Detect which cell encompasses the target text, then output its (x, y) center coordinate. 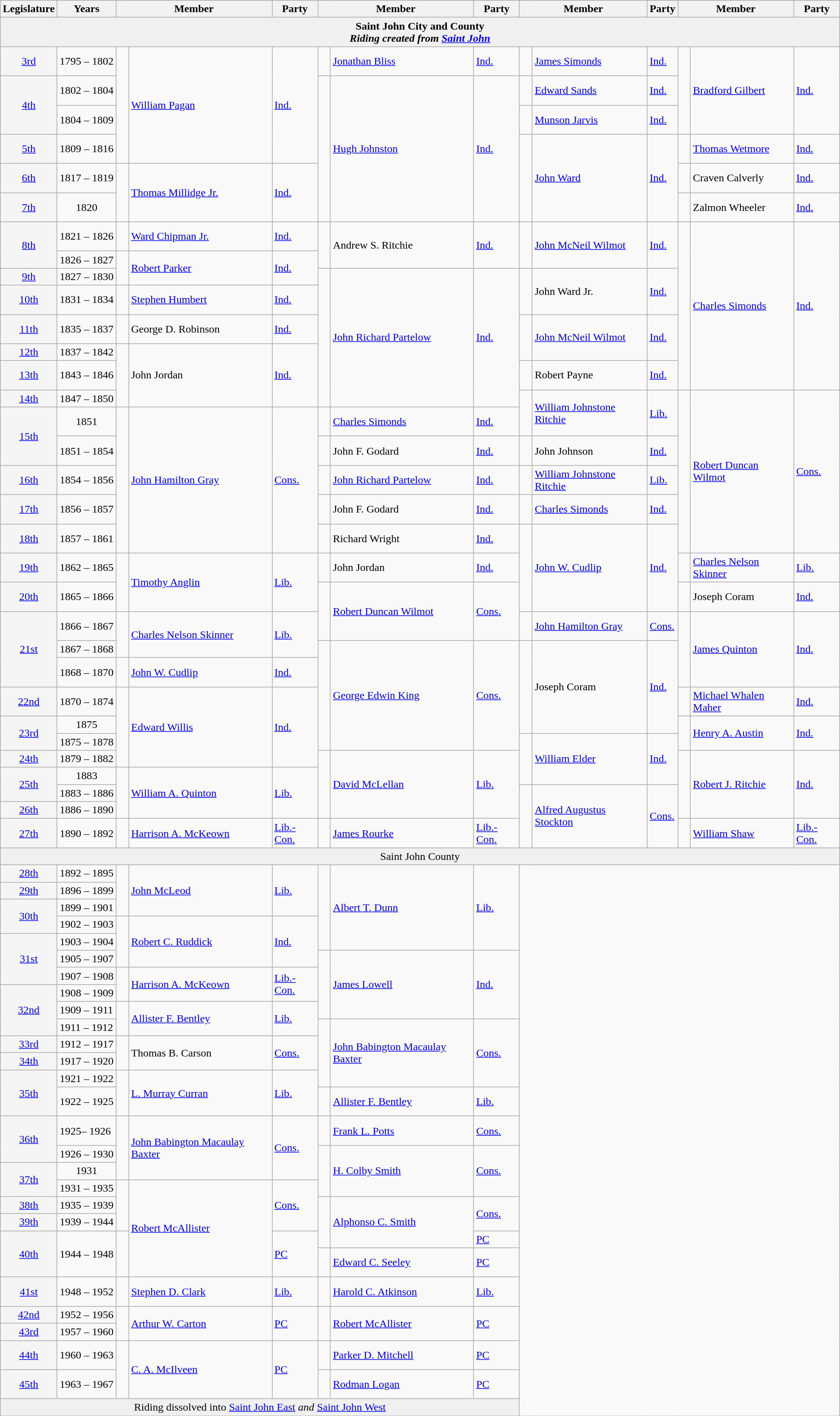
1911 – 1912 (86, 1027)
35th (29, 1093)
1899 – 1901 (86, 907)
5th (29, 149)
31st (29, 959)
23rd (29, 733)
1912 – 1917 (86, 1044)
16th (29, 480)
Richard Wright (402, 539)
Robert Parker (200, 268)
1926 – 1930 (86, 1154)
1851 – 1854 (86, 451)
39th (29, 1222)
12th (29, 352)
1831 – 1834 (86, 300)
32nd (29, 1010)
Frank L. Potts (402, 1131)
1856 – 1857 (86, 509)
17th (29, 509)
1802 – 1804 (86, 91)
25th (29, 785)
1870 – 1874 (86, 701)
Harold C. Atkinson (402, 1292)
34th (29, 1061)
George Edwin King (402, 695)
John McLeod (200, 890)
William Elder (590, 759)
Andrew S. Ritchie (402, 245)
22nd (29, 701)
28th (29, 873)
1931 – 1935 (86, 1188)
15th (29, 436)
30th (29, 916)
Robert J. Ritchie (742, 785)
Edward Willis (200, 727)
9th (29, 276)
1847 – 1850 (86, 399)
1883 (86, 776)
1883 – 1886 (86, 793)
L. Murray Curran (200, 1093)
7th (29, 207)
45th (29, 1384)
10th (29, 300)
Timothy Anglin (200, 582)
13th (29, 375)
3rd (29, 61)
27th (29, 833)
1890 – 1892 (86, 833)
1907 – 1908 (86, 976)
Saint John County (420, 856)
Edward Sands (590, 91)
1963 – 1967 (86, 1384)
1817 – 1819 (86, 178)
1931 (86, 1171)
43rd (29, 1332)
1879 – 1882 (86, 759)
1921 – 1922 (86, 1078)
Munson Jarvis (590, 119)
John Ward Jr. (590, 291)
1935 – 1939 (86, 1205)
38th (29, 1205)
Thomas B. Carson (200, 1053)
1854 – 1856 (86, 480)
1804 – 1809 (86, 119)
1862 – 1865 (86, 567)
6th (29, 178)
42nd (29, 1315)
George D. Robinson (200, 329)
1902 – 1903 (86, 925)
1821 – 1826 (86, 236)
William A. Quinton (200, 793)
1875 (86, 724)
14th (29, 399)
40th (29, 1254)
Henry A. Austin (742, 733)
C. A. McIlveen (200, 1369)
James Lowell (402, 984)
1905 – 1907 (86, 959)
Legislature (29, 9)
1939 – 1944 (86, 1222)
1952 – 1956 (86, 1315)
H. Colby Smith (402, 1171)
1917 – 1920 (86, 1061)
33rd (29, 1044)
24th (29, 759)
Stephen D. Clark (200, 1292)
1925– 1926 (86, 1131)
Alfred Augustus Stockton (590, 816)
1835 – 1837 (86, 329)
James Simonds (590, 61)
Michael Whalen Maher (742, 701)
1909 – 1911 (86, 1010)
19th (29, 567)
1827 – 1830 (86, 276)
1843 – 1846 (86, 375)
Robert C. Ruddick (200, 942)
1851 (86, 422)
1868 – 1870 (86, 672)
1837 – 1842 (86, 352)
26th (29, 810)
William Shaw (742, 833)
1922 – 1925 (86, 1101)
Stephen Humbert (200, 300)
21st (29, 649)
1908 – 1909 (86, 993)
1886 – 1890 (86, 810)
James Rourke (402, 833)
Albert T. Dunn (402, 907)
Jonathan Bliss (402, 61)
1960 – 1963 (86, 1355)
37th (29, 1179)
1903 – 1904 (86, 942)
Alphonso C. Smith (402, 1222)
John Ward (590, 178)
1820 (86, 207)
Thomas Millidge Jr. (200, 193)
Craven Calverly (742, 178)
1948 – 1952 (86, 1292)
William Pagan (200, 105)
Robert Payne (590, 375)
Bradford Gilbert (742, 91)
1957 – 1960 (86, 1332)
1795 – 1802 (86, 61)
1944 – 1948 (86, 1254)
Riding dissolved into Saint John East and Saint John West (260, 1407)
1875 – 1878 (86, 742)
1826 – 1827 (86, 259)
1896 – 1899 (86, 890)
1867 – 1868 (86, 649)
Ward Chipman Jr. (200, 236)
Parker D. Mitchell (402, 1355)
4th (29, 105)
David McLellan (402, 785)
John Johnson (590, 451)
20th (29, 597)
Rodman Logan (402, 1384)
8th (29, 245)
1809 – 1816 (86, 149)
Edward C. Seeley (402, 1262)
1857 – 1861 (86, 539)
41st (29, 1292)
1866 – 1867 (86, 626)
1865 – 1866 (86, 597)
Thomas Wetmore (742, 149)
18th (29, 539)
11th (29, 329)
Arthur W. Carton (200, 1323)
29th (29, 890)
Zalmon Wheeler (742, 207)
36th (29, 1139)
Hugh Johnston (402, 149)
44th (29, 1355)
1892 – 1895 (86, 873)
Saint John City and CountyRiding created from Saint John (420, 32)
Years (86, 9)
James Quinton (742, 649)
